Search for the cell housing the specified text and yield its (X, Y) center coordinate. 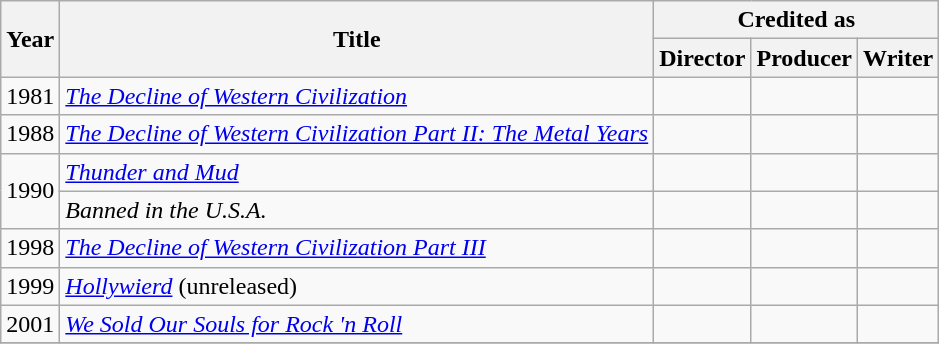
1981 (30, 96)
Credited as (796, 20)
The Decline of Western Civilization Part III (357, 248)
Hollywierd (unreleased) (357, 286)
Title (357, 39)
1988 (30, 134)
Year (30, 39)
Producer (804, 58)
The Decline of Western Civilization Part II: The Metal Years (357, 134)
We Sold Our Souls for Rock 'n Roll (357, 324)
The Decline of Western Civilization (357, 96)
1998 (30, 248)
Banned in the U.S.A. (357, 210)
1999 (30, 286)
Thunder and Mud (357, 172)
1990 (30, 191)
2001 (30, 324)
Director (702, 58)
Writer (898, 58)
